Detect which cell encompasses the target text, then output its [X, Y] center coordinate. 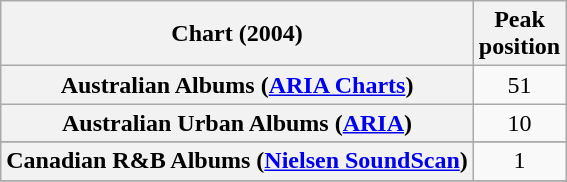
Australian Urban Albums (ARIA) [238, 123]
Chart (2004) [238, 34]
Peakposition [519, 34]
Australian Albums (ARIA Charts) [238, 85]
51 [519, 85]
Canadian R&B Albums (Nielsen SoundScan) [238, 161]
1 [519, 161]
10 [519, 123]
